Provide the (x, y) coordinate of the cell's center where the given text is located.  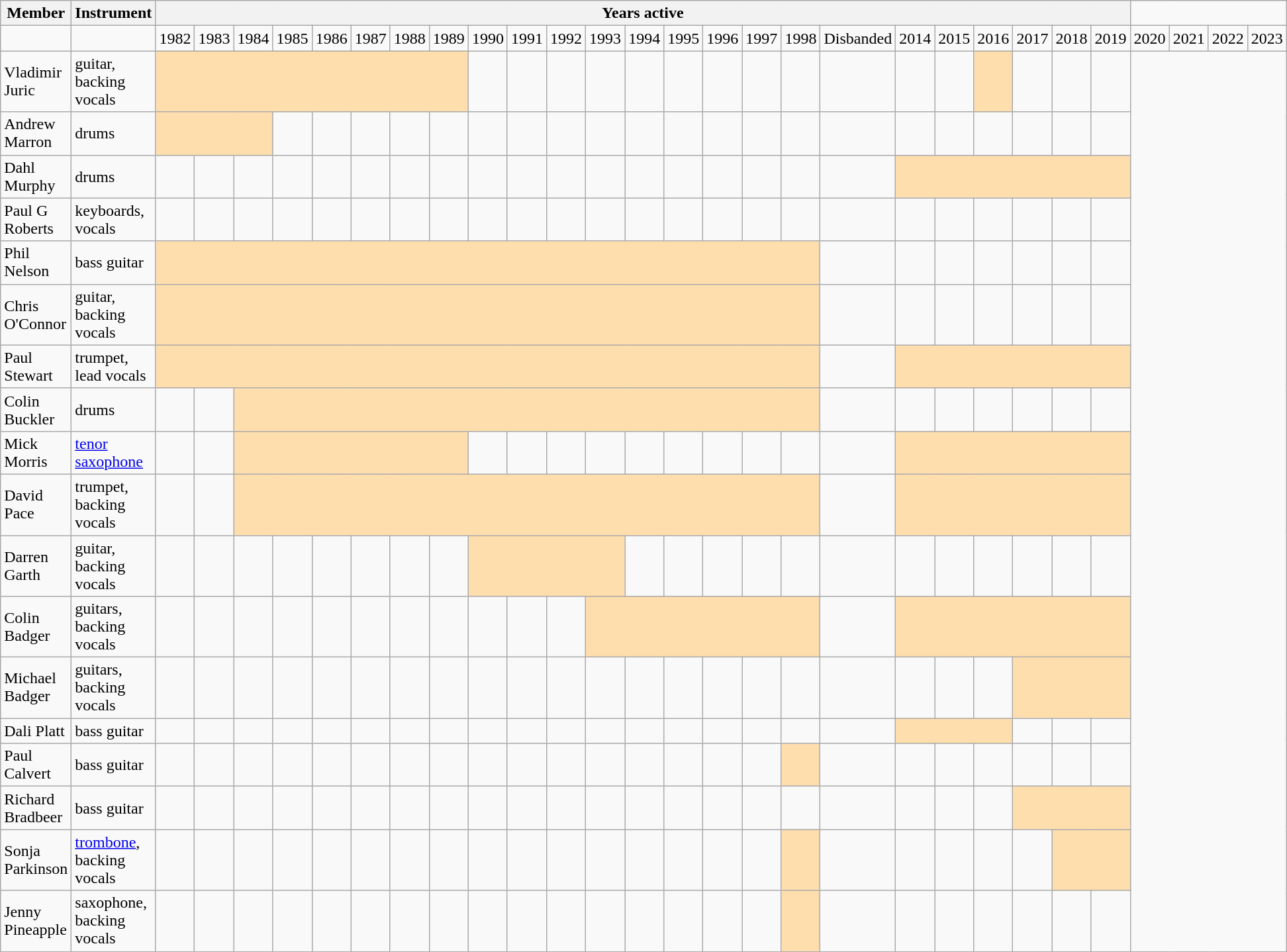
Paul G Roberts (36, 220)
Jenny Pineapple (36, 921)
2020 (1149, 38)
2017 (1033, 38)
1984 (253, 38)
David Pace (36, 504)
1996 (723, 38)
Paul Stewart (36, 367)
Instrument (114, 13)
Disbanded (858, 38)
1988 (409, 38)
1994 (645, 38)
Paul Calvert (36, 765)
2022 (1227, 38)
1990 (487, 38)
Darren Garth (36, 565)
1989 (449, 38)
trombone, backing vocals (114, 860)
2014 (915, 38)
1997 (761, 38)
Richard Bradbeer (36, 808)
keyboards, vocals (114, 220)
2019 (1111, 38)
1991 (527, 38)
1992 (567, 38)
2016 (993, 38)
Years active (643, 13)
1998 (801, 38)
Sonja Parkinson (36, 860)
1987 (371, 38)
1985 (293, 38)
trumpet, backing vocals (114, 504)
1983 (215, 38)
Member (36, 13)
Phil Nelson (36, 262)
1986 (331, 38)
2015 (955, 38)
2021 (1189, 38)
saxophone, backing vocals (114, 921)
1995 (683, 38)
2023 (1267, 38)
Vladimir Juric (36, 81)
2018 (1071, 38)
Colin Buckler (36, 409)
1993 (605, 38)
Mick Morris (36, 453)
Andrew Marron (36, 134)
trumpet, lead vocals (114, 367)
Dahl Murphy (36, 176)
Colin Badger (36, 627)
Chris O'Connor (36, 314)
Michael Badger (36, 688)
1982 (175, 38)
Dali Platt (36, 731)
tenor saxophone (114, 453)
